Extract the (x, y) coordinate from the center of the cell holding the provided text.  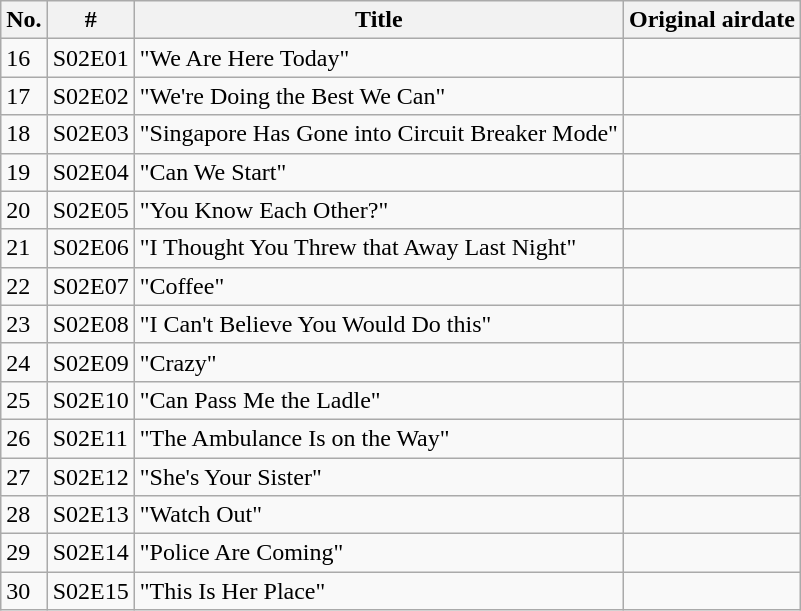
"Police Are Coming" (378, 553)
"Singapore Has Gone into Circuit Breaker Mode" (378, 134)
22 (24, 286)
S02E01 (90, 58)
"I Thought You Threw that Away Last Night" (378, 248)
S02E15 (90, 591)
18 (24, 134)
28 (24, 515)
S02E02 (90, 96)
23 (24, 324)
Title (378, 20)
# (90, 20)
21 (24, 248)
S02E14 (90, 553)
24 (24, 362)
"Crazy" (378, 362)
20 (24, 210)
"We're Doing the Best We Can" (378, 96)
S02E07 (90, 286)
S02E11 (90, 438)
25 (24, 400)
Original airdate (712, 20)
"The Ambulance Is on the Way" (378, 438)
S02E03 (90, 134)
27 (24, 477)
S02E04 (90, 172)
S02E12 (90, 477)
S02E09 (90, 362)
16 (24, 58)
"We Are Here Today" (378, 58)
"She's Your Sister" (378, 477)
"Can Pass Me the Ladle" (378, 400)
30 (24, 591)
19 (24, 172)
"I Can't Believe You Would Do this" (378, 324)
"You Know Each Other?" (378, 210)
"This Is Her Place" (378, 591)
17 (24, 96)
S02E10 (90, 400)
No. (24, 20)
"Can We Start" (378, 172)
"Watch Out" (378, 515)
26 (24, 438)
"Coffee" (378, 286)
S02E06 (90, 248)
29 (24, 553)
S02E05 (90, 210)
S02E13 (90, 515)
S02E08 (90, 324)
